Pinpoint the cell where the given text exists, returning its [X, Y] midpoint coordinate. 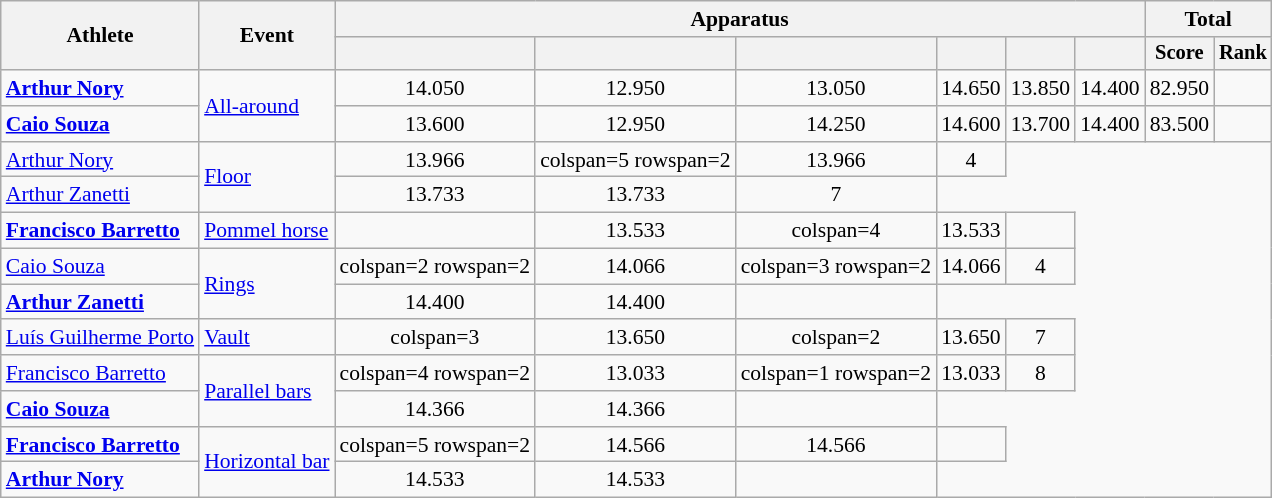
Floor [266, 178]
Rank [1243, 54]
14.600 [970, 124]
colspan=4 [836, 231]
Parallel bars [266, 390]
Score [1180, 54]
Event [266, 36]
colspan=2 rowspan=2 [436, 267]
14.650 [970, 88]
All-around [266, 106]
13.600 [436, 124]
Vault [266, 338]
colspan=1 rowspan=2 [836, 373]
colspan=3 [436, 338]
Athlete [100, 36]
Rings [266, 284]
82.950 [1180, 88]
13.050 [836, 88]
14.050 [436, 88]
8 [1040, 373]
Pommel horse [266, 231]
Horizontal bar [266, 462]
Total [1208, 19]
83.500 [1180, 124]
colspan=4 rowspan=2 [436, 373]
13.850 [1040, 88]
colspan=2 [836, 338]
Luís Guilherme Porto [100, 338]
colspan=3 rowspan=2 [836, 267]
13.700 [1040, 124]
14.250 [836, 124]
Apparatus [740, 19]
